For the text-containing cell, return its midpoint in (X, Y) coordinate format. 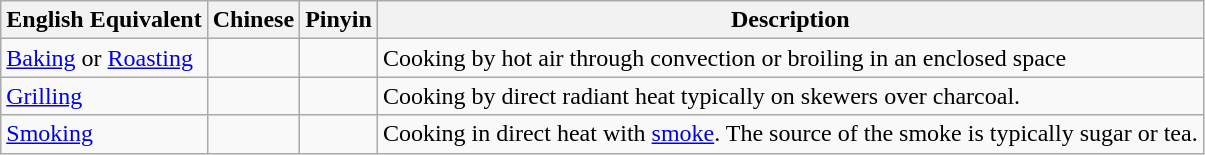
Grilling (104, 96)
Pinyin (339, 20)
Description (790, 20)
English Equivalent (104, 20)
Chinese (253, 20)
Cooking in direct heat with smoke. The source of the smoke is typically sugar or tea. (790, 134)
Cooking by hot air through convection or broiling in an enclosed space (790, 58)
Baking or Roasting (104, 58)
Cooking by direct radiant heat typically on skewers over charcoal. (790, 96)
Smoking (104, 134)
